Provide the [X, Y] coordinate of the cell's center where the given text is located.  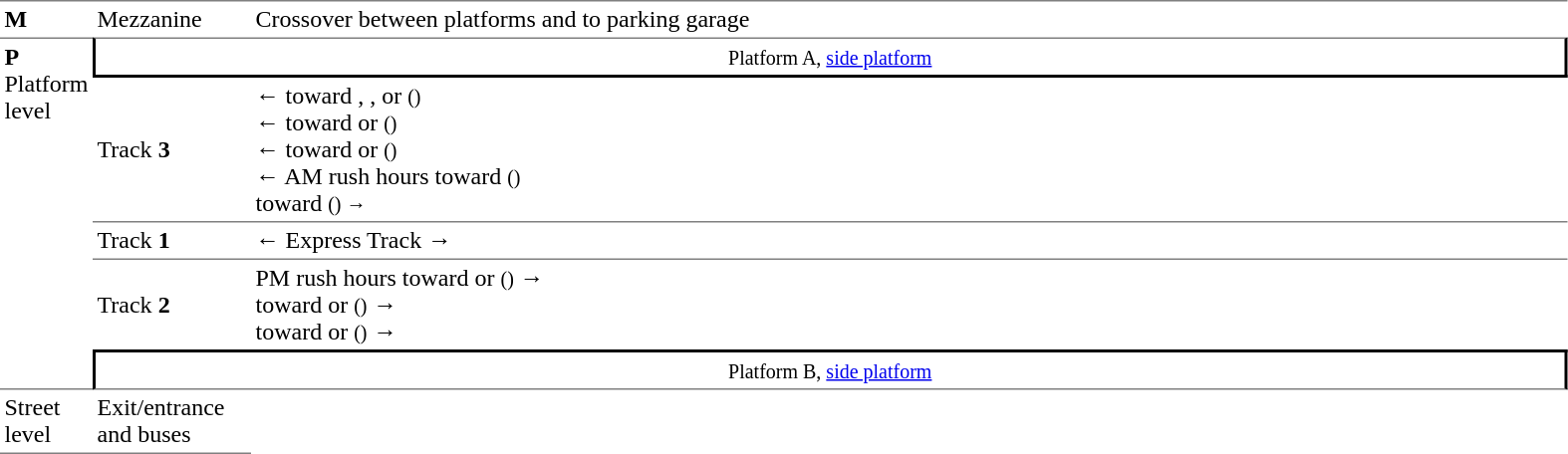
Crossover between platforms and to parking garage [910, 19]
Platform A, side platform [830, 58]
Street level [46, 422]
PM rush hours toward or () → toward or () → toward or () → [910, 305]
Track 1 [171, 242]
Mezzanine [171, 19]
PPlatform level [46, 214]
Exit/entrance and buses [171, 422]
Platform B, side platform [830, 369]
← Express Track → [910, 242]
← toward , , or ()← toward or ()← toward or ()← AM rush hours toward () toward () → [910, 150]
M [46, 19]
Track 3 [171, 150]
Track 2 [171, 305]
